Output the (X, Y) coordinate of the center of the cell containing the given text.  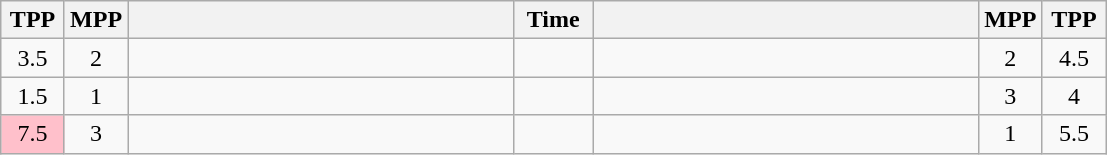
5.5 (1074, 134)
7.5 (33, 134)
4 (1074, 96)
1.5 (33, 96)
4.5 (1074, 58)
3.5 (33, 58)
Time (554, 20)
